Output the [x, y] coordinate of the center of the cell containing the given text.  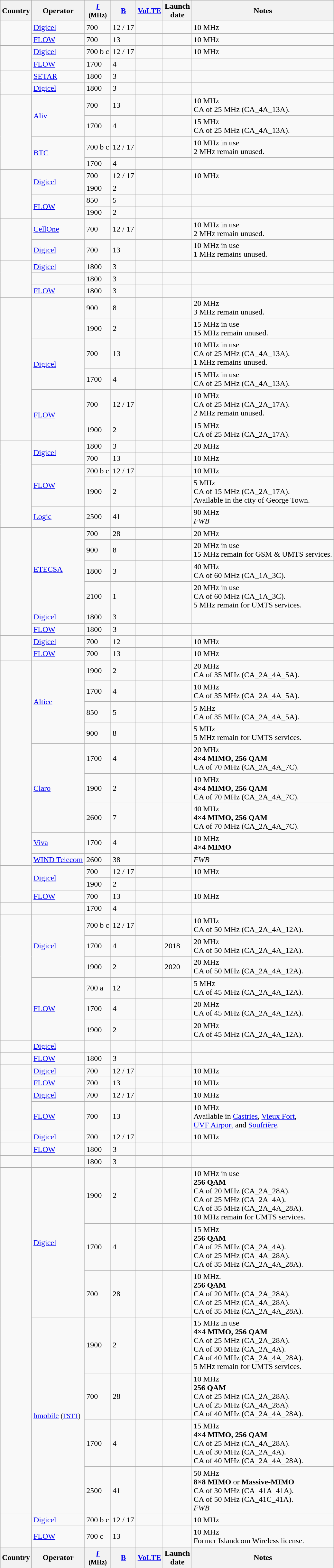
CellOne [58, 229]
10 MHz 256 QAMCA of 25 MHz (CA_2A_28A).CA of 25 MHz (CA_4A_28A).CA of 40 MHz (CA_2A_4A_28A). [263, 1396]
FWB [263, 860]
SETAR [58, 76]
15 MHz in use 4×4 MIMO, 256 QAMCA of 25 MHz (CA_2A_28A).CA of 30 MHz (CA_2A_4A).CA of 40 MHz (CA_2A_4A_28A).5 MHz remain for UMTS services. [263, 1345]
Viva [58, 843]
20 MHz in use15 MHz remain for GSM & UMTS services. [263, 550]
10 MHz.256 QAMCA of 20 MHz (CA_2A_28A).CA of 25 MHz (CA_4A_28A).CA of 35 MHz (CA_2A_4A_28A). [263, 1294]
38 [123, 860]
20 MHz 4×4 MIMO, 256 QAMCA of 70 MHz (CA_2A_4A_7C). [263, 758]
Aliv [58, 115]
90 MHz FWB [263, 517]
10 MHz in use 1 MHz remains unused. [263, 250]
10 MHz CA of 25 MHz (CA_2A_17A).2 MHz remain unused. [263, 404]
15 MHz in use 15 MHz remain unused. [263, 329]
10 MHz CA of 50 MHz (CA_2A_4A_12A). [263, 925]
1 [123, 596]
5 MHz CA of 15 MHz (CA_2A_17A).Available in the city of George Town. [263, 492]
40 MHzCA of 60 MHz (CA_1A_3C). [263, 571]
10 MHz 4×4 MIMO, 256 QAMCA of 70 MHz (CA_2A_4A_7C). [263, 788]
2100 [98, 596]
15 MHz 4×4 MIMO, 256 QAMCA of 25 MHz (CA_4A_28A).CA of 30 MHz (CA_2A_4A).CA of 40 MHz (CA_2A_4A_28A). [263, 1443]
15 MHz CA of 25 MHz (CA_4A_13A). [263, 126]
Altice [58, 702]
5 MHz CA of 45 MHz (CA_2A_4A_12A). [263, 988]
10 MHz CA of 25 MHz (CA_4A_13A). [263, 105]
2018 [177, 946]
2020 [177, 967]
700 c [98, 1536]
10 MHz in use CA of 25 MHz (CA_4A_13A).1 MHz remains unused. [263, 354]
ETECSA [58, 569]
10 MHz CA of 35 MHz (CA_2A_4A_5A). [263, 691]
5 MHz CA of 35 MHz (CA_2A_4A_5A). [263, 712]
10 MHz Available in Castries, Vieux Fort,UVF Airport and Soufrière. [263, 1116]
20 MHz CA of 35 MHz (CA_2A_4A_5A). [263, 670]
Claro [58, 788]
Logic [58, 517]
15 MHz CA of 25 MHz (CA_2A_17A). [263, 430]
40 MHz 4×4 MIMO, 256 QAMCA of 70 MHz (CA_2A_4A_7C). [263, 818]
15 MHz 256 QAMCA of 25 MHz (CA_2A_4A).CA of 25 MHz (CA_4A_28A).CA of 35 MHz (CA_2A_4A_28A). [263, 1247]
10 MHz in use 256 QAMCA of 20 MHz (CA_2A_28A).CA of 25 MHz (CA_2A_4A).CA of 35 MHz (CA_2A_4A_28A).10 MHz remain for UMTS services. [263, 1196]
700 a [98, 988]
5 MHz 5 MHz remain for UMTS services. [263, 733]
BTC [58, 153]
10 MHz 4×4 MIMO [263, 843]
bmobile (TSTT) [58, 1416]
20 MHz in useCA of 60 MHz (CA_1A_3C).5 MHz remain for UMTS services. [263, 596]
7 [123, 818]
15 MHz in use CA of 25 MHz (CA_4A_13A). [263, 379]
10 MHz Former Islandcom Wireless license. [263, 1536]
WIND Telecom [58, 860]
50 MHz 8×8 MIMO or Massive-MIMO CA of 30 MHz (CA_41A_41A). CA of 50 MHz (CA_41C_41A).FWB [263, 1490]
20 MHz 3 MHz remain unused. [263, 307]
